Find where the given text appears and provide that cell's center as (X, Y) coordinate. 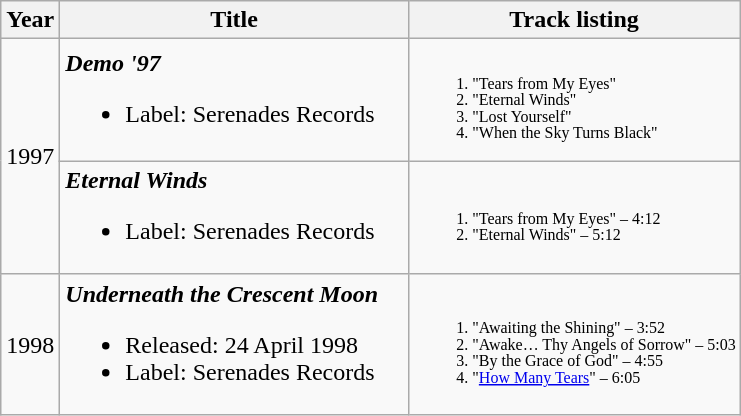
Underneath the Crescent MoonReleased: 24 April 1998Label: Serenades Records (234, 344)
Title (234, 20)
"Tears from My Eyes" – 4:12"Eternal Winds" – 5:12 (574, 218)
Demo '97Label: Serenades Records (234, 100)
Year (30, 20)
Track listing (574, 20)
"Tears from My Eyes""Eternal Winds""Lost Yourself""When the Sky Turns Black" (574, 100)
1997 (30, 156)
1998 (30, 344)
Eternal WindsLabel: Serenades Records (234, 218)
"Awaiting the Shining" – 3:52"Awake… Thy Angels of Sorrow" – 5:03"By the Grace of God" – 4:55"How Many Tears" – 6:05 (574, 344)
